Pinpoint the cell where the given text exists, returning its (X, Y) midpoint coordinate. 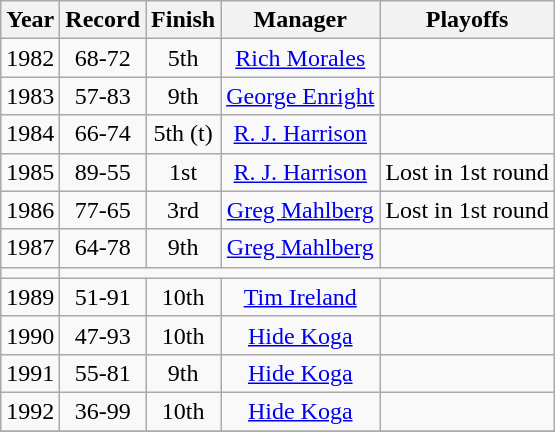
89-55 (103, 172)
Year (30, 20)
68-72 (103, 58)
Playoffs (467, 20)
George Enright (300, 96)
1990 (30, 335)
1991 (30, 373)
64-78 (103, 248)
47-93 (103, 335)
1987 (30, 248)
57-83 (103, 96)
Rich Morales (300, 58)
Tim Ireland (300, 297)
51-91 (103, 297)
77-65 (103, 210)
36-99 (103, 411)
1992 (30, 411)
5th (t) (184, 134)
1984 (30, 134)
Finish (184, 20)
1985 (30, 172)
55-81 (103, 373)
5th (184, 58)
1986 (30, 210)
66-74 (103, 134)
Record (103, 20)
3rd (184, 210)
1982 (30, 58)
1983 (30, 96)
Manager (300, 20)
1st (184, 172)
1989 (30, 297)
